From the cell containing the given text, extract its center point as (x, y) coordinate. 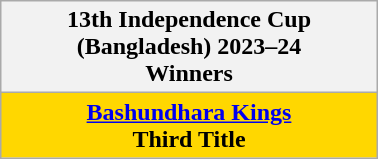
13th Independence Cup (Bangladesh) 2023–24 Winners (189, 47)
Bashundhara KingsThird Title (189, 126)
